From the cell containing the given text, extract its center point as [x, y] coordinate. 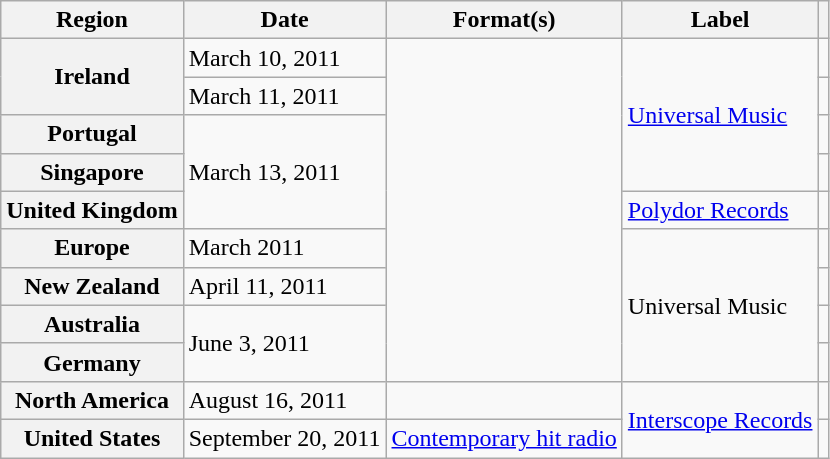
March 11, 2011 [284, 96]
Polydor Records [720, 210]
United Kingdom [92, 210]
Label [720, 20]
Date [284, 20]
September 20, 2011 [284, 438]
Singapore [92, 172]
Ireland [92, 77]
Australia [92, 324]
March 13, 2011 [284, 172]
August 16, 2011 [284, 400]
Germany [92, 362]
North America [92, 400]
Europe [92, 248]
Contemporary hit radio [504, 438]
New Zealand [92, 286]
Region [92, 20]
June 3, 2011 [284, 343]
March 10, 2011 [284, 58]
March 2011 [284, 248]
April 11, 2011 [284, 286]
Portugal [92, 134]
Format(s) [504, 20]
Interscope Records [720, 419]
United States [92, 438]
